Output the (x, y) coordinate of the center of the cell containing the given text.  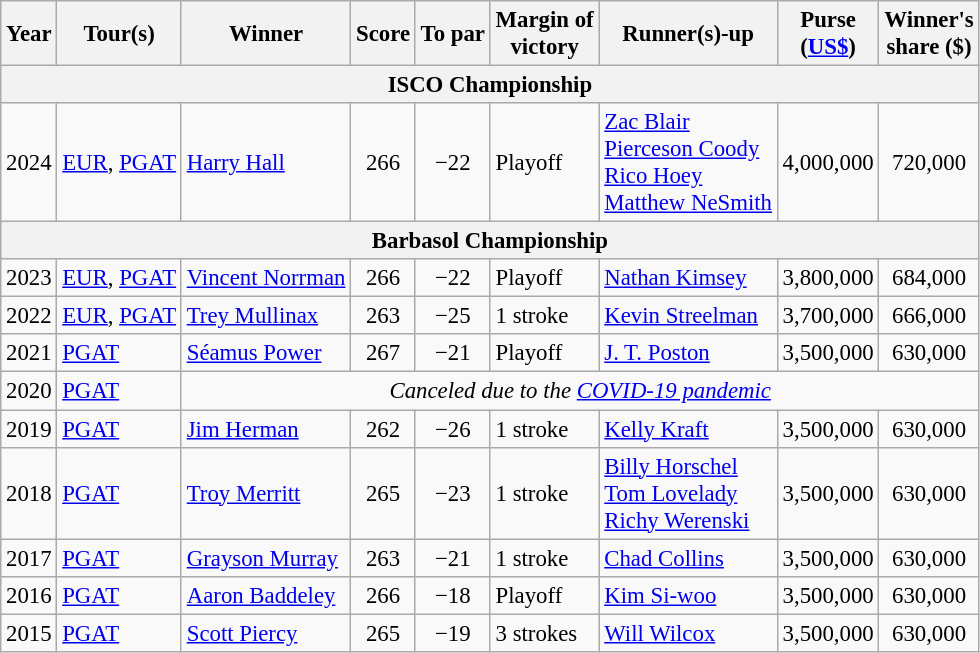
720,000 (929, 162)
2018 (29, 493)
2022 (29, 316)
2017 (29, 558)
Margin ofvictory (544, 34)
Grayson Murray (266, 558)
666,000 (929, 316)
−18 (452, 595)
267 (384, 353)
Barbasol Championship (490, 241)
2021 (29, 353)
Tour(s) (120, 34)
ISCO Championship (490, 85)
2016 (29, 595)
Trey Mullinax (266, 316)
Kevin Streelman (688, 316)
2023 (29, 278)
684,000 (929, 278)
3,800,000 (828, 278)
2024 (29, 162)
Zac Blair Pierceson Coody Rico Hoey Matthew NeSmith (688, 162)
Winner'sshare ($) (929, 34)
3,700,000 (828, 316)
Scott Piercy (266, 633)
−23 (452, 493)
Score (384, 34)
To par (452, 34)
2020 (29, 391)
Winner (266, 34)
Runner(s)-up (688, 34)
Jim Herman (266, 429)
Kelly Kraft (688, 429)
2019 (29, 429)
Séamus Power (266, 353)
Will Wilcox (688, 633)
Nathan Kimsey (688, 278)
2015 (29, 633)
−19 (452, 633)
Canceled due to the COVID-19 pandemic (580, 391)
Aaron Baddeley (266, 595)
−25 (452, 316)
262 (384, 429)
Chad Collins (688, 558)
J. T. Poston (688, 353)
Billy Horschel Tom Lovelady Richy Werenski (688, 493)
Vincent Norrman (266, 278)
−26 (452, 429)
4,000,000 (828, 162)
Harry Hall (266, 162)
Year (29, 34)
Purse(US$) (828, 34)
Troy Merritt (266, 493)
3 strokes (544, 633)
Kim Si-woo (688, 595)
